Determine the (x, y) coordinate at the center of the cell enclosing the given text.  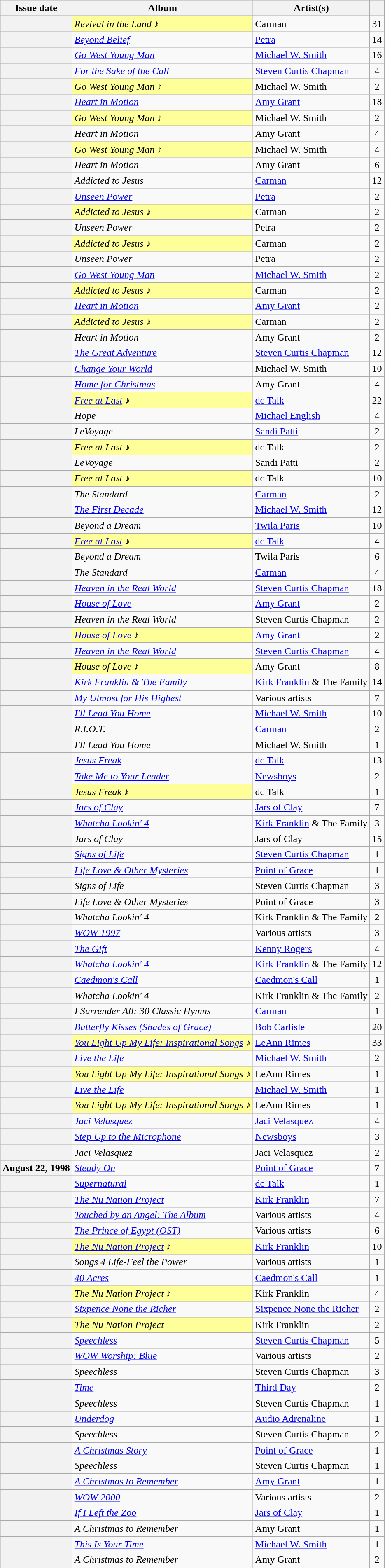
Revival in the Land ♪ (162, 24)
Underdog (162, 1419)
This Is Your Time (162, 1544)
WOW 2000 (162, 1497)
Songs 4 Life-Feel the Power (162, 1262)
8 (377, 666)
33 (377, 1043)
Change Your World (162, 369)
15 (377, 839)
For the Sake of the Call (162, 71)
The Prince of Egypt (OST) (162, 1231)
Addicted to Jesus (162, 180)
Kenny Rogers (311, 948)
The Great Adventure (162, 353)
Step Up to the Microphone (162, 1136)
Home for Christmas (162, 384)
Butterfly Kisses (Shades of Grace) (162, 1027)
R.I.O.T. (162, 729)
Issue date (36, 8)
40 Acres (162, 1278)
16 (377, 55)
5 (377, 1340)
WOW Worship: Blue (162, 1356)
August 22, 1998 (36, 1168)
13 (377, 761)
Artist(s) (311, 8)
The First Decade (162, 510)
I Surrender All: 30 Classic Hymns (162, 1011)
Steady On (162, 1168)
Time (162, 1387)
Third Day (311, 1387)
22 (377, 400)
Touched by an Angel: The Album (162, 1215)
The Gift (162, 948)
Audio Adrenaline (311, 1419)
Jesus Freak ♪ (162, 792)
If I Left the Zoo (162, 1513)
20 (377, 1027)
My Utmost for His Highest (162, 698)
Jesus Freak (162, 761)
House of Love (162, 604)
Take Me to Your Leader (162, 776)
Michael English (311, 415)
Supernatural (162, 1183)
WOW 1997 (162, 933)
Bob Carlisle (311, 1027)
A Christmas Story (162, 1450)
Album (162, 8)
Hope (162, 415)
31 (377, 24)
Beyond Belief (162, 40)
